Provide the [X, Y] coordinate of the cell's center where the given text is located.  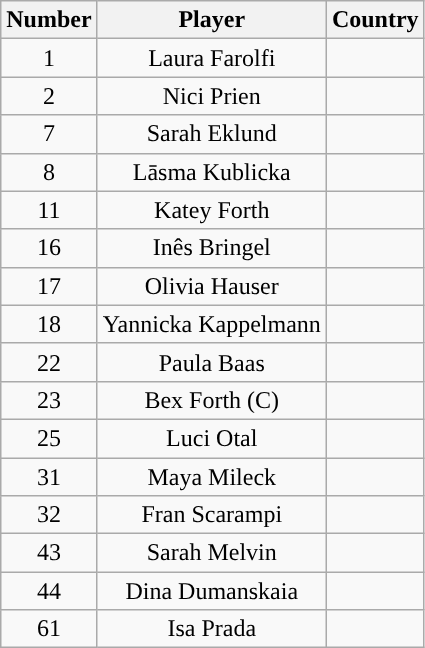
Yannicka Kappelmann [212, 324]
Lāsma Kublicka [212, 172]
22 [49, 362]
2 [49, 96]
1 [49, 58]
17 [49, 286]
32 [49, 515]
Inês Bringel [212, 248]
Player [212, 20]
Sarah Eklund [212, 134]
Luci Otal [212, 438]
Bex Forth (C) [212, 400]
Laura Farolfi [212, 58]
44 [49, 591]
Dina Dumanskaia [212, 591]
Maya Mileck [212, 477]
23 [49, 400]
Olivia Hauser [212, 286]
Katey Forth [212, 210]
Number [49, 20]
Fran Scarampi [212, 515]
7 [49, 134]
8 [49, 172]
Isa Prada [212, 629]
31 [49, 477]
25 [49, 438]
Sarah Melvin [212, 553]
61 [49, 629]
Country [375, 20]
Nici Prien [212, 96]
16 [49, 248]
18 [49, 324]
11 [49, 210]
Paula Baas [212, 362]
43 [49, 553]
